Return the (X, Y) coordinate for the center point of the cell that contains the specified text.  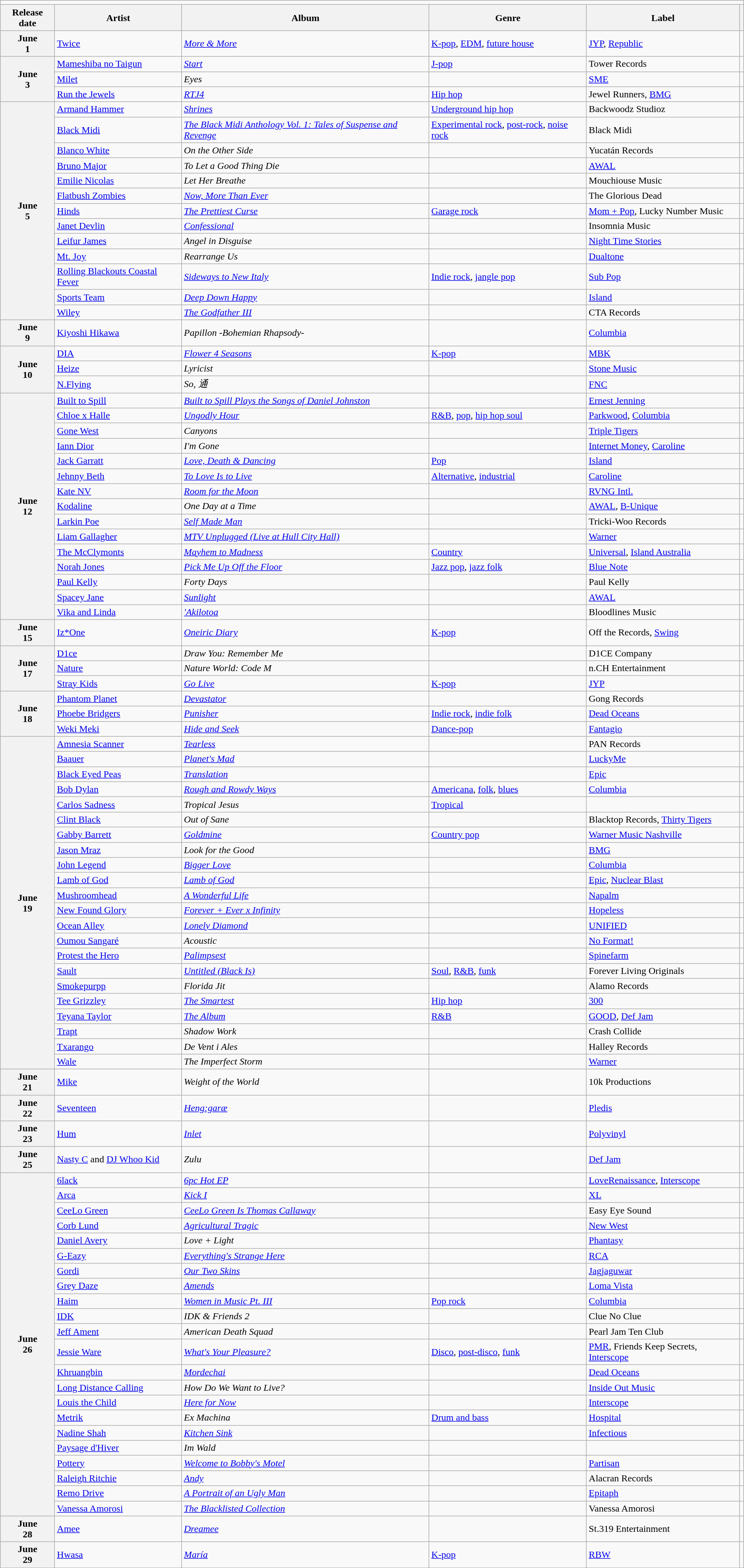
Love, Death & Dancing (305, 461)
Flower 4 Seasons (305, 353)
Pop (508, 461)
Kiyoshi Hikawa (118, 333)
Sault (118, 971)
Mike (118, 1082)
Stray Kids (118, 683)
PAN Records (663, 744)
Metrik (118, 1418)
Devastator (305, 699)
Country (508, 552)
300 (663, 1001)
June9 (28, 333)
N.Flying (118, 385)
UNIFIED (663, 925)
Arca (118, 1195)
n.CH Entertainment (663, 668)
Blacktop Records, Thirty Tigers (663, 819)
Internet Money, Caroline (663, 446)
GOOD, Def Jam (663, 1016)
Eyes (305, 79)
The Godfather III (305, 312)
John Legend (118, 865)
Punisher (305, 714)
Iz*One (118, 633)
Americana, folk, blues (508, 789)
I'm Gone (305, 446)
Halley Records (663, 1046)
Insomnia Music (663, 226)
R&B, pop, hip hop soul (508, 416)
De Vent i Ales (305, 1046)
Gone West (118, 431)
June3 (28, 79)
Jehnny Beth (118, 476)
The Album (305, 1016)
Rearrange Us (305, 256)
Milet (118, 79)
Country pop (508, 834)
American Death Squad (305, 1331)
Gong Records (663, 699)
Phantasy (663, 1241)
Oumou Sangaré (118, 941)
Infectious (663, 1433)
Haim (118, 1301)
Disco, post-disco, funk (508, 1352)
Iann Dior (118, 446)
LuckyMe (663, 759)
June22 (28, 1108)
Forever Living Originals (663, 971)
Weight of the World (305, 1082)
Backwoodz Studioz (663, 109)
The Blacklisted Collection (305, 1508)
Everything's Strange Here (305, 1256)
RVNG Intl. (663, 491)
Night Time Stories (663, 241)
Warner Music Nashville (663, 834)
Bob Dylan (118, 789)
Norah Jones (118, 567)
Epic, Nuclear Blast (663, 880)
Wale (118, 1061)
Kick I (305, 1195)
Go Live (305, 683)
Translation (305, 774)
A Wonderful Life (305, 895)
AWAL, B-Unique (663, 506)
Janet Devlin (118, 226)
June1 (28, 44)
Alternative, industrial (508, 476)
Pottery (118, 1463)
Weki Meki (118, 729)
New Found Glory (118, 910)
Leifur James (118, 241)
Rolling Blackouts Coastal Fever (118, 277)
Run the Jewels (118, 94)
Welcome to Bobby's Motel (305, 1463)
CeeLo Green Is Thomas Callaway (305, 1210)
Mouchiouse Music (663, 180)
Florida Jit (305, 986)
Bigger Love (305, 865)
Pledis (663, 1108)
Dreamee (305, 1529)
Zulu (305, 1160)
The Smartest (305, 1001)
Palimpsest (305, 956)
Emilie Nicolas (118, 180)
Inlet (305, 1134)
June28 (28, 1529)
Kate NV (118, 491)
Ocean Alley (118, 925)
How Do We Want to Live? (305, 1387)
LoveRenaissance, Interscope (663, 1180)
Nature (118, 668)
Parkwood, Columbia (663, 416)
Release date (28, 17)
R&B (508, 1016)
Album (305, 17)
Sub Pop (663, 277)
6pc Hot EP (305, 1180)
Pearl Jam Ten Club (663, 1331)
Heize (118, 368)
Blanco White (118, 150)
Flatbush Zombies (118, 196)
Underground hip hop (508, 109)
Long Distance Calling (118, 1387)
Genre (508, 17)
MBK (663, 353)
Daniel Avery (118, 1241)
New West (663, 1225)
CTA Records (663, 312)
Rough and Rowdy Ways (305, 789)
XL (663, 1195)
Forty Days (305, 582)
Let Her Breathe (305, 180)
JYP, Republic (663, 44)
Hum (118, 1134)
Remo Drive (118, 1493)
Easy Eye Sound (663, 1210)
Tricki-Woo Records (663, 521)
What's Your Pleasure? (305, 1352)
10k Productions (663, 1082)
Partisan (663, 1463)
K-pop, EDM, future house (508, 44)
One Day at a Time (305, 506)
Now, More Than Ever (305, 196)
María (305, 1554)
Sunlight (305, 597)
Grey Daze (118, 1286)
Corb Lund (118, 1225)
June25 (28, 1160)
Dualtone (663, 256)
Kitchen Sink (305, 1433)
Heng:garæ (305, 1108)
Bruno Major (118, 165)
Agricultural Tragic (305, 1225)
June18 (28, 714)
Alamo Records (663, 986)
So, 通 (305, 385)
June17 (28, 668)
Our Two Skins (305, 1271)
Built to Spill Plays the Songs of Daniel Johnston (305, 401)
Pop rock (508, 1301)
Amee (118, 1529)
Wiley (118, 312)
St.319 Entertainment (663, 1529)
Ungodly Hour (305, 416)
Loma Vista (663, 1286)
Mushroomhead (118, 895)
Phoebe Bridgers (118, 714)
Interscope (663, 1403)
JYP (663, 683)
Trapt (118, 1031)
D1ce (118, 653)
Amends (305, 1286)
Tee Grizzley (118, 1001)
Txarango (118, 1046)
June12 (28, 506)
Liam Gallagher (118, 536)
Baauer (118, 759)
To Let a Good Thing Die (305, 165)
Gordi (118, 1271)
Mt. Joy (118, 256)
Crash Collide (663, 1031)
Seventeen (118, 1108)
Goldmine (305, 834)
Canyons (305, 431)
Clue No Clue (663, 1316)
Nature World: Code M (305, 668)
MTV Unplugged (Live at Hull City Hall) (305, 536)
Indie rock, jangle pop (508, 277)
June23 (28, 1134)
Pick Me Up Off the Floor (305, 567)
Kodaline (118, 506)
Black Eyed Peas (118, 774)
Built to Spill (118, 401)
Shrines (305, 109)
RTJ4 (305, 94)
June 15 (28, 633)
CeeLo Green (118, 1210)
The Black Midi Anthology Vol. 1: Tales of Suspense and Revenge (305, 130)
Planet's Mad (305, 759)
Sideways to New Italy (305, 277)
Larkin Poe (118, 521)
Angel in Disguise (305, 241)
BMG (663, 850)
Twice (118, 44)
Tearless (305, 744)
Inside Out Music (663, 1387)
Jeff Ament (118, 1331)
6lack (118, 1180)
Look for the Good (305, 850)
Yucatán Records (663, 150)
Artist (118, 17)
Experimental rock, post-rock, noise rock (508, 130)
Mom + Pop, Lucky Number Music (663, 211)
Nadine Shah (118, 1433)
Off the Records, Swing (663, 633)
A Portrait of an Ugly Man (305, 1493)
Women in Music Pt. III (305, 1301)
Mameshiba no Taigun (118, 64)
Confessional (305, 226)
Ernest Jenning (663, 401)
Nasty C and DJ Whoo Kid (118, 1160)
Hinds (118, 211)
Khruangbin (118, 1372)
The Glorious Dead (663, 196)
Draw You: Remember Me (305, 653)
Lonely Diamond (305, 925)
FNC (663, 385)
Protest the Hero (118, 956)
On the Other Side (305, 150)
Hospital (663, 1418)
Chloe x Halle (118, 416)
No Format! (663, 941)
June26 (28, 1344)
J-pop (508, 64)
Gabby Barrett (118, 834)
IDK & Friends 2 (305, 1316)
Fantagio (663, 729)
Caroline (663, 476)
PMR, Friends Keep Secrets, Interscope (663, 1352)
Carlos Sadness (118, 804)
Phantom Planet (118, 699)
Jazz pop, jazz folk (508, 567)
Mayhem to Madness (305, 552)
June19 (28, 903)
RBW (663, 1554)
Drum and bass (508, 1418)
June5 (28, 211)
Polyvinyl (663, 1134)
DIA (118, 353)
Label (663, 17)
Epitaph (663, 1493)
June10 (28, 370)
Universal, Island Australia (663, 552)
Tower Records (663, 64)
More & More (305, 44)
Jack Garratt (118, 461)
Out of Sane (305, 819)
Jewel Runners, BMG (663, 94)
Jagjaguwar (663, 1271)
SME (663, 79)
To Love Is to Live (305, 476)
Im Wald (305, 1448)
Papillon -Bohemian Rhapsody- (305, 333)
Napalm (663, 895)
Tropical Jesus (305, 804)
Acoustic (305, 941)
'Akilotoa (305, 612)
Start (305, 64)
Blue Note (663, 567)
Self Made Man (305, 521)
G-Eazy (118, 1256)
Louis the Child (118, 1403)
Lyricist (305, 368)
Forever + Ever x Infinity (305, 910)
IDK (118, 1316)
RCA (663, 1256)
Garage rock (508, 211)
June29 (28, 1554)
Triple Tigers (663, 431)
Jason Mraz (118, 850)
Stone Music (663, 368)
Indie rock, indie folk (508, 714)
Hide and Seek (305, 729)
Bloodlines Music (663, 612)
Amnesia Scanner (118, 744)
Andy (305, 1478)
Love + Light (305, 1241)
Sports Team (118, 297)
Tropical (508, 804)
The Imperfect Storm (305, 1061)
Smokepurpp (118, 986)
Spacey Jane (118, 597)
Teyana Taylor (118, 1016)
Shadow Work (305, 1031)
Hwasa (118, 1554)
Oneiric Diary (305, 633)
Armand Hammer (118, 109)
Ex Machina (305, 1418)
Spinefarm (663, 956)
Paysage d'Hiver (118, 1448)
Epic (663, 774)
Hopeless (663, 910)
Deep Down Happy (305, 297)
D1CE Company (663, 653)
The Prettiest Curse (305, 211)
Untitled (Black Is) (305, 971)
Raleigh Ritchie (118, 1478)
The McClymonts (118, 552)
Vika and Linda (118, 612)
Alacran Records (663, 1478)
Mordechai (305, 1372)
Soul, R&B, funk (508, 971)
Dance-pop (508, 729)
Def Jam (663, 1160)
June21 (28, 1082)
Jessie Ware (118, 1352)
Here for Now (305, 1403)
Room for the Moon (305, 491)
Clint Black (118, 819)
